Scan for the cell matching the given text and deliver its (x, y) coordinate at center. 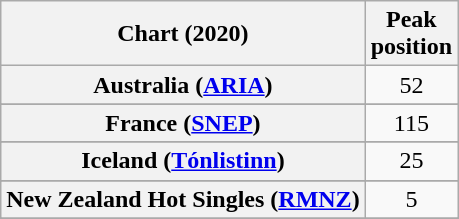
Iceland (Tónlistinn) (183, 161)
52 (411, 85)
115 (411, 123)
5 (411, 199)
25 (411, 161)
Chart (2020) (183, 34)
New Zealand Hot Singles (RMNZ) (183, 199)
Australia (ARIA) (183, 85)
France (SNEP) (183, 123)
Peakposition (411, 34)
